Return [x, y] of the center of cell containing provided text 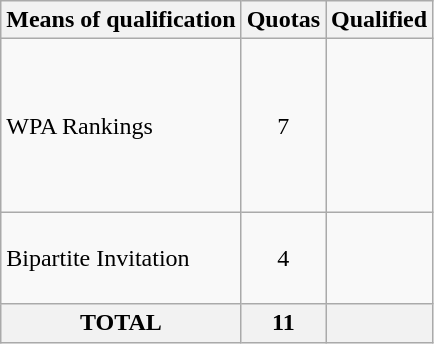
WPA Rankings [121, 126]
TOTAL [121, 323]
Quotas [283, 20]
Bipartite Invitation [121, 258]
Means of qualification [121, 20]
4 [283, 258]
Qualified [380, 20]
7 [283, 126]
11 [283, 323]
